Pinpoint the cell where the given text exists, returning its (X, Y) midpoint coordinate. 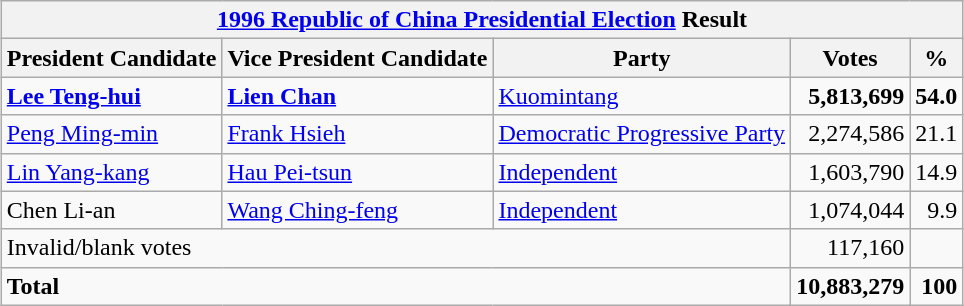
9.9 (936, 210)
10,883,279 (850, 286)
1996 Republic of China Presidential Election Result (482, 20)
Wang Ching-feng (358, 210)
2,274,586 (850, 134)
1,603,790 (850, 172)
1,074,044 (850, 210)
Lee Teng-hui (112, 96)
Total (396, 286)
Hau Pei-tsun (358, 172)
Votes (850, 58)
Party (642, 58)
President Candidate (112, 58)
117,160 (850, 248)
54.0 (936, 96)
Lin Yang-kang (112, 172)
Chen Li-an (112, 210)
% (936, 58)
Kuomintang (642, 96)
Invalid/blank votes (396, 248)
Frank Hsieh (358, 134)
14.9 (936, 172)
Peng Ming-min (112, 134)
5,813,699 (850, 96)
Vice President Candidate (358, 58)
Democratic Progressive Party (642, 134)
Lien Chan (358, 96)
100 (936, 286)
21.1 (936, 134)
